Extract the (X, Y) coordinate from the center of the cell holding the provided text.  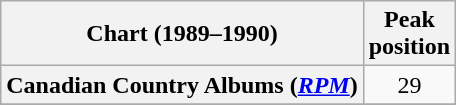
29 (409, 85)
Chart (1989–1990) (182, 34)
Canadian Country Albums (RPM) (182, 85)
Peak position (409, 34)
